Extract the [x, y] coordinate from the center of the cell holding the provided text.  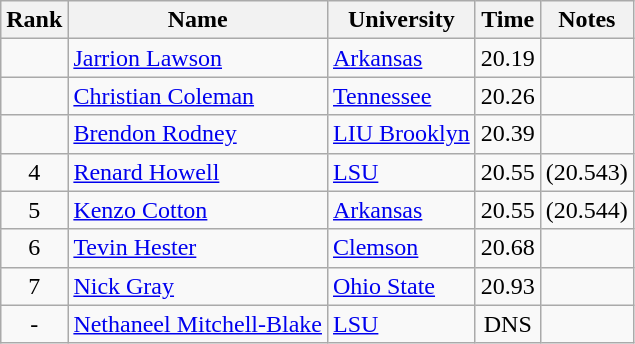
Rank [34, 20]
Brendon Rodney [198, 134]
Jarrion Lawson [198, 58]
4 [34, 172]
Time [508, 20]
Renard Howell [198, 172]
20.39 [508, 134]
(20.543) [586, 172]
DNS [508, 324]
Christian Coleman [198, 96]
Tennessee [401, 96]
20.26 [508, 96]
Clemson [401, 248]
- [34, 324]
Nethaneel Mitchell-Blake [198, 324]
20.19 [508, 58]
Notes [586, 20]
20.93 [508, 286]
5 [34, 210]
LIU Brooklyn [401, 134]
6 [34, 248]
Kenzo Cotton [198, 210]
7 [34, 286]
(20.544) [586, 210]
Name [198, 20]
University [401, 20]
20.68 [508, 248]
Tevin Hester [198, 248]
Nick Gray [198, 286]
Ohio State [401, 286]
